Return (X, Y) of the center of cell containing provided text 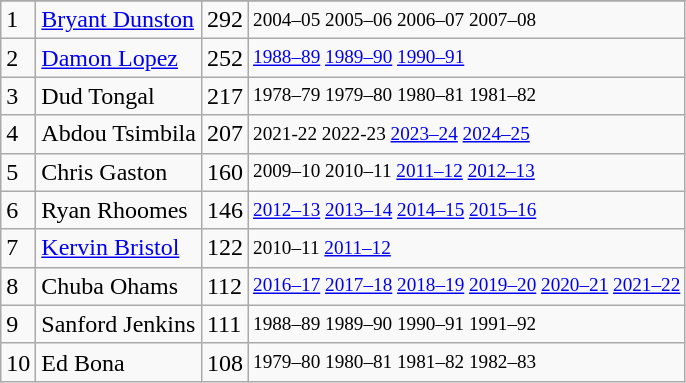
3 (18, 96)
4 (18, 134)
292 (224, 20)
Damon Lopez (119, 58)
5 (18, 172)
9 (18, 324)
Bryant Dunston (119, 20)
10 (18, 362)
1988–89 1989–90 1990–91 (466, 58)
Chris Gaston (119, 172)
217 (224, 96)
2016–17 2017–18 2018–19 2019–20 2020–21 2021–22 (466, 286)
207 (224, 134)
2004–05 2005–06 2006–07 2007–08 (466, 20)
Ryan Rhoomes (119, 210)
1979–80 1980–81 1981–82 1982–83 (466, 362)
1978–79 1979–80 1980–81 1981–82 (466, 96)
2010–11 2011–12 (466, 248)
111 (224, 324)
2012–13 2013–14 2014–15 2015–16 (466, 210)
Kervin Bristol (119, 248)
252 (224, 58)
108 (224, 362)
160 (224, 172)
122 (224, 248)
Ed Bona (119, 362)
6 (18, 210)
Sanford Jenkins (119, 324)
2 (18, 58)
Abdou Tsimbila (119, 134)
8 (18, 286)
Chuba Ohams (119, 286)
7 (18, 248)
112 (224, 286)
Dud Tongal (119, 96)
1 (18, 20)
1988–89 1989–90 1990–91 1991–92 (466, 324)
146 (224, 210)
2009–10 2010–11 2011–12 2012–13 (466, 172)
2021-22 2022-23 2023–24 2024–25 (466, 134)
